From the cell containing the given text, extract its center point as (x, y) coordinate. 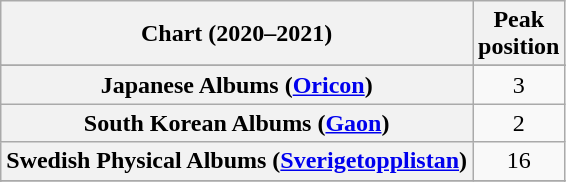
Swedish Physical Albums (Sverigetopplistan) (237, 161)
Japanese Albums (Oricon) (237, 85)
Peakposition (519, 34)
16 (519, 161)
3 (519, 85)
2 (519, 123)
Chart (2020–2021) (237, 34)
South Korean Albums (Gaon) (237, 123)
